For the text-containing cell, return its midpoint in (X, Y) coordinate format. 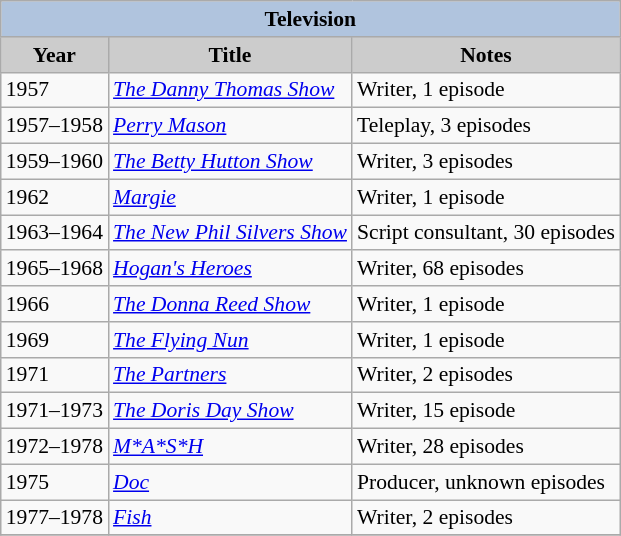
1977–1978 (54, 518)
The Doris Day Show (230, 411)
1963–1964 (54, 233)
1969 (54, 340)
1962 (54, 197)
Writer, 3 episodes (486, 162)
Writer, 28 episodes (486, 447)
Writer, 68 episodes (486, 269)
The Betty Hutton Show (230, 162)
1971–1973 (54, 411)
Title (230, 55)
The Partners (230, 375)
Perry Mason (230, 126)
Script consultant, 30 episodes (486, 233)
M*A*S*H (230, 447)
Writer, 15 episode (486, 411)
1957–1958 (54, 126)
The Donna Reed Show (230, 304)
1957 (54, 90)
1959–1960 (54, 162)
Producer, unknown episodes (486, 482)
The Flying Nun (230, 340)
Doc (230, 482)
Notes (486, 55)
Fish (230, 518)
1975 (54, 482)
1971 (54, 375)
1965–1968 (54, 269)
1966 (54, 304)
1972–1978 (54, 447)
The New Phil Silvers Show (230, 233)
Television (310, 19)
Year (54, 55)
Hogan's Heroes (230, 269)
Margie (230, 197)
Teleplay, 3 episodes (486, 126)
The Danny Thomas Show (230, 90)
